Pinpoint the cell where the given text exists, returning its (x, y) midpoint coordinate. 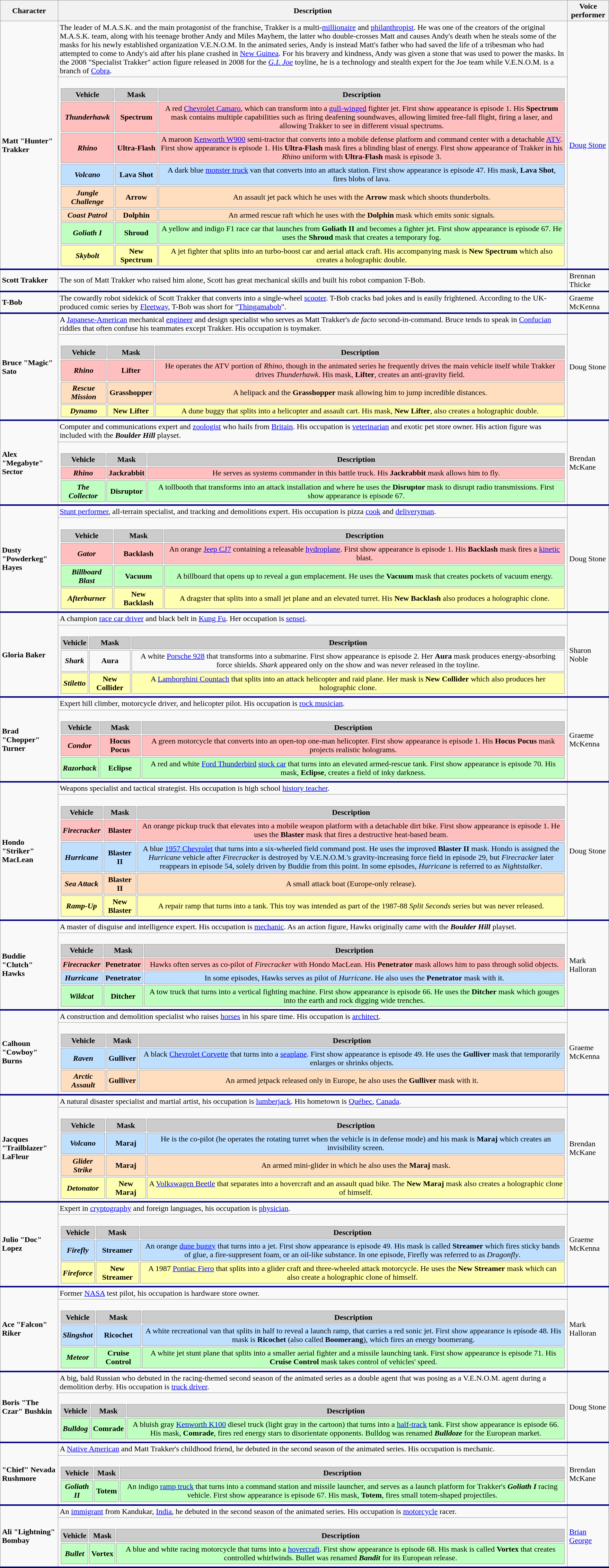
Ace "Falcon" Riker (29, 1329)
A dark blue monster truck van that converts into an attack station. First show appearance is episode 47. His mask, Lava Shot, fires blobs of lava. (362, 175)
Bulldog (75, 1428)
Ditcher (123, 996)
A champion race car driver and black belt in Kung Fu. Her occupation is sensei. (313, 619)
Streamer (118, 1250)
Totem (107, 1491)
Voice performer (588, 11)
Hondo "Striker" MacLean (29, 851)
Alex "Megabyte" Sector (29, 463)
Shroud (136, 233)
New Lifter (131, 411)
A construction and demolition specialist who raises horses in his spare time. His occupation is architect. (313, 1016)
Character (29, 11)
Grasshopper (131, 393)
Condor (80, 746)
Wildcat (82, 996)
A repair ramp that turns into a tank. This toy was intended as part of the 1987-88 Split Seconds series but was never released. (351, 906)
A Lamborghini Countach that splits into an attack helicopter and raid plane. Her mask is New Collider which also produces her holographic clone. (348, 683)
Brian George (588, 1536)
Gator (87, 554)
Calhoun "Cowboy" Burns (29, 1052)
Boris "The Czar" Bushkin (29, 1407)
New Collider (110, 683)
A Native American and Matt Trakker's childhood friend, he debuted in the second season of the animated series. His occupation is mechanic. (313, 1449)
Vortex (102, 1554)
Afterburner (87, 599)
Fireforce (78, 1273)
New Blaster (120, 906)
Goliath I (87, 233)
Former NASA test pilot, his occupation is hardware store owner. (313, 1293)
An assault jet pack which he uses with the Arrow mask which shoots thunderbolts. (362, 197)
Jungle Challenge (87, 197)
Detonator (83, 1188)
New Backlash (138, 599)
The son of Matt Trakker who raised him alone, Scott has great mechanical skills and built his robot companion T-Bob. (313, 280)
Skybolt (87, 255)
Sharon Noble (588, 655)
A natural disaster specialist and martial artist, his occupation is lumberjack. His hometown is Québec, Canada. (313, 1101)
Ricochet (118, 1335)
Julio "Doc" Lopez (29, 1244)
Matt "Hunter" Trakker (29, 145)
Shark (75, 661)
Lifter (131, 370)
Eclipse (120, 768)
An orange Jeep CJ7 containing a releasable hydroplane. First show appearance is episode 1. His Backlash mask fires a kinetic blast. (365, 554)
Stiletto (75, 683)
Raven (83, 1058)
Disruptor (127, 491)
Razorback (80, 768)
New Spectrum (136, 255)
A small attack boat (Europe-only release). (351, 884)
Blaster (120, 831)
A Volkswagen Beetle that separates into a hovercraft and an assault quad bike. The New Maraj mask also creates a holographic clone of himself. (356, 1188)
Glider Strike (83, 1166)
T-Bob (29, 302)
Coast Patrol (87, 215)
Expert hill climber, motorcycle driver, and helicopter pilot. His occupation is rock musician. (313, 703)
Ultra-Flash (136, 148)
Goliath II (77, 1491)
Expert in cryptography and foreign languages, his occupation is physician. (313, 1208)
Jacques "Trailblazer" LaFleur (29, 1148)
Brad "Chopper" Turner (29, 739)
New Streamer (118, 1273)
Sea Attack (82, 884)
Meteor (78, 1358)
Backlash (138, 554)
Billboard Blast (87, 576)
A billboard that opens up to reveal a gun emplacement. He uses the Vacuum mask that creates pockets of vacuum energy. (365, 576)
Scott Trakker (29, 280)
Hawks often serves as co-pilot of Firecracker with Hondo MacLean. His Penetrator mask allows him to pass through solid objects. (354, 964)
A dune buggy that splits into a helicopter and assault cart. His mask, New Lifter, also creates a holographic double. (360, 411)
Rescue Mission (84, 393)
Weapons specialist and tactical strategist. His occupation is high school history teacher. (313, 788)
A dragster that splits into a small jet plane and an elevated turret. His New Backlash also produces a holographic clone. (365, 599)
"Chief" Nevada Rushmore (29, 1474)
Dusty "Powderkeg" Hayes (29, 559)
Vacuum (138, 576)
An armed rescue raft which he uses with the Dolphin mask which emits sonic signals. (362, 215)
Slingshot (78, 1335)
In some episodes, Hawks serves as pilot of Hurricane. He also uses the Penetrator mask with it. (354, 978)
Lava Shot (136, 175)
The Collector (83, 491)
Aura (110, 661)
An armed mini-glider in which he also uses the Maraj mask. (356, 1166)
Firefly (78, 1250)
A helipack and the Grasshopper mask allowing him to jump incredible distances. (360, 393)
He is the co-pilot (he operates the rotating turret when the vehicle is in defense mode) and his mask is Maraj which creates an invisibility screen. (356, 1143)
Dolphin (136, 215)
A master of disguise and intelligence expert. His occupation is mechanic. As an action figure, Hawks originally came with the Boulder Hill playset. (313, 926)
He serves as systems commander in this battle truck. His Jackrabbit mask allows him to fly. (356, 473)
Bullet (75, 1554)
Arctic Assault (83, 1081)
Spectrum (136, 117)
Buddie "Clutch" Hawks (29, 965)
New Maraj (126, 1188)
Comrade (109, 1428)
Bruce "Magic" Sato (29, 366)
Jackrabbit (127, 473)
An armed jetpack released only in Europe, he also uses the Gulliver mask with it. (352, 1081)
Cruise Control (118, 1358)
Thunderhawk (87, 117)
Dynamo (84, 411)
Ali "Lightning" Bombay (29, 1536)
Arrow (136, 197)
An immigrant from Kandukar, India, he debuted in the second season of the animated series. His occupation is motorcycle racer. (313, 1511)
Ramp-Up (82, 906)
Hocus Pocus (120, 746)
Stunt performer, all-terrain specialist, and tracking and demolitions expert. His occupation is pizza cook and deliveryman. (313, 511)
Brennan Thicke (588, 280)
Gloria Baker (29, 655)
